Find where the given text appears and provide that cell's center as (x, y) coordinate. 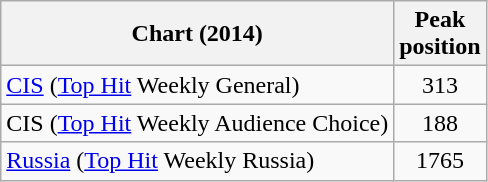
313 (440, 85)
188 (440, 123)
CIS (Top Hit Weekly Audience Choice) (198, 123)
1765 (440, 161)
Peakposition (440, 34)
CIS (Top Hit Weekly General) (198, 85)
Russia (Top Hit Weekly Russia) (198, 161)
Chart (2014) (198, 34)
